Extract the [x, y] coordinate from the center of the cell holding the provided text.  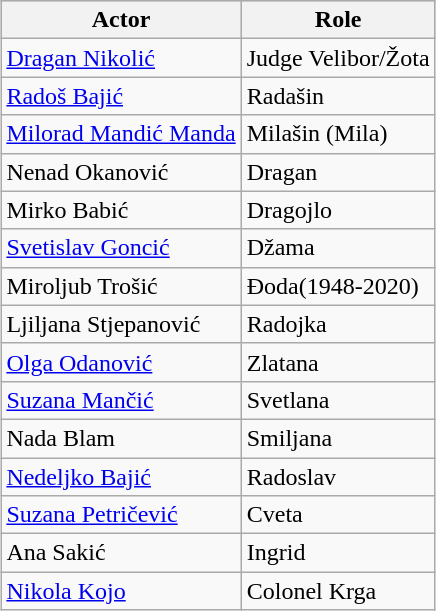
Svetlana [338, 400]
Judge Velibor/Žota [338, 58]
Olga Odanović [121, 362]
Miroljub Trošić [121, 286]
Ana Sakić [121, 553]
Radašin [338, 96]
Radojka [338, 324]
Nada Blam [121, 438]
Colonel Krga [338, 591]
Đoda(1948-2020) [338, 286]
Suzana Petričević [121, 515]
Džama [338, 248]
Nikola Kojo [121, 591]
Milašin (Mila) [338, 134]
Smiljana [338, 438]
Role [338, 20]
Suzana Mančić [121, 400]
Ljiljana Stjepanović [121, 324]
Svetislav Goncić [121, 248]
Radoslav [338, 477]
Actor [121, 20]
Mirko Babić [121, 210]
Radoš Bajić [121, 96]
Cveta [338, 515]
Dragan Nikolić [121, 58]
Milorad Mandić Manda [121, 134]
Nedeljko Bajić [121, 477]
Dragojlo [338, 210]
Ingrid [338, 553]
Nenad Okanović [121, 172]
Zlatana [338, 362]
Dragan [338, 172]
